Pinpoint the cell where the given text exists, returning its (X, Y) midpoint coordinate. 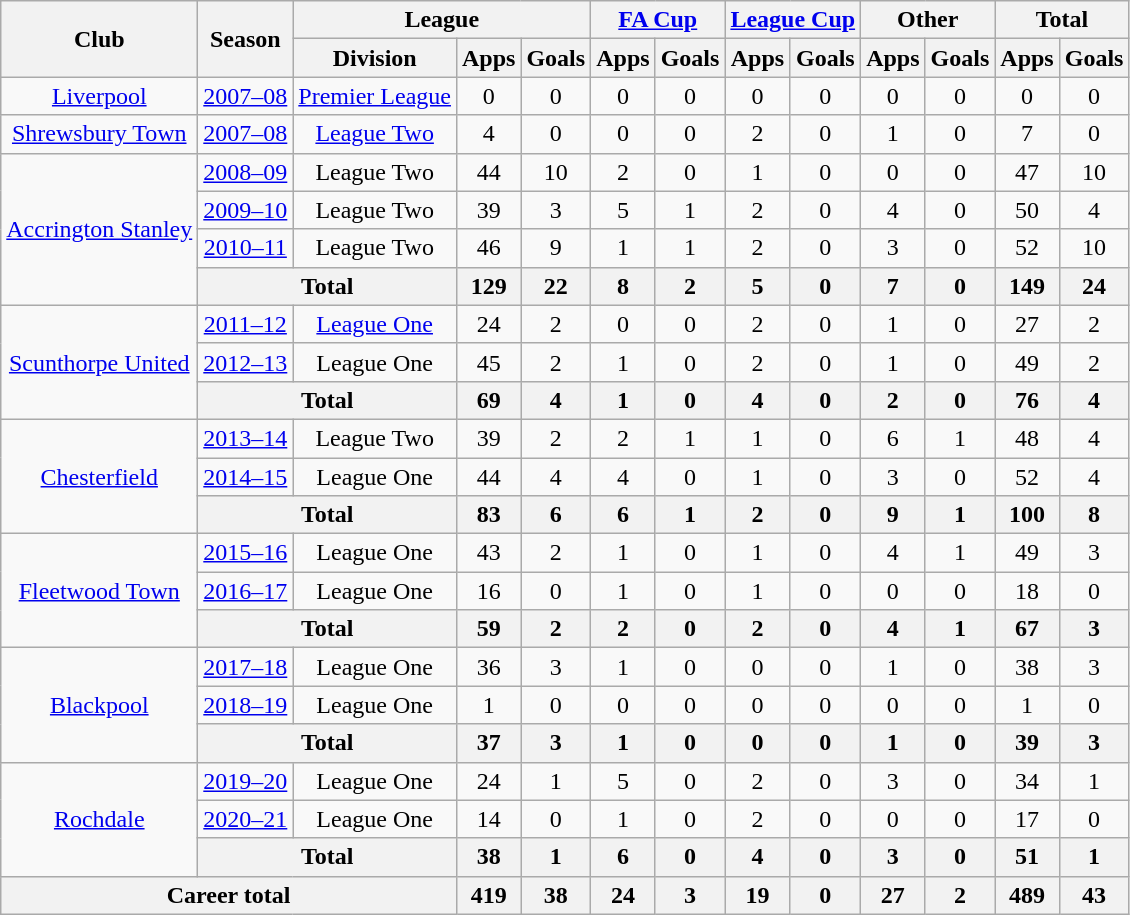
Blackpool (100, 705)
2008–09 (246, 172)
2020–21 (246, 819)
2014–15 (246, 477)
2015–16 (246, 553)
16 (488, 591)
67 (1027, 629)
Fleetwood Town (100, 591)
Premier League (375, 96)
Accrington Stanley (100, 229)
FA Cup (658, 20)
Shrewsbury Town (100, 134)
Career total (229, 895)
46 (488, 248)
Season (246, 39)
100 (1027, 515)
51 (1027, 857)
Rochdale (100, 819)
48 (1027, 438)
18 (1027, 591)
14 (488, 819)
Scunthorpe United (100, 362)
76 (1027, 400)
2009–10 (246, 210)
Other (928, 20)
2011–12 (246, 324)
Liverpool (100, 96)
2017–18 (246, 667)
2019–20 (246, 781)
37 (488, 743)
Chesterfield (100, 476)
2013–14 (246, 438)
129 (488, 286)
Division (375, 58)
League Cup (793, 20)
2012–13 (246, 362)
2016–17 (246, 591)
League (442, 20)
419 (488, 895)
489 (1027, 895)
Club (100, 39)
19 (758, 895)
47 (1027, 172)
2018–19 (246, 705)
34 (1027, 781)
59 (488, 629)
22 (556, 286)
17 (1027, 819)
2010–11 (246, 248)
50 (1027, 210)
36 (488, 667)
45 (488, 362)
69 (488, 400)
83 (488, 515)
149 (1027, 286)
